Provide the [X, Y] coordinate of the cell's center where the given text is located.  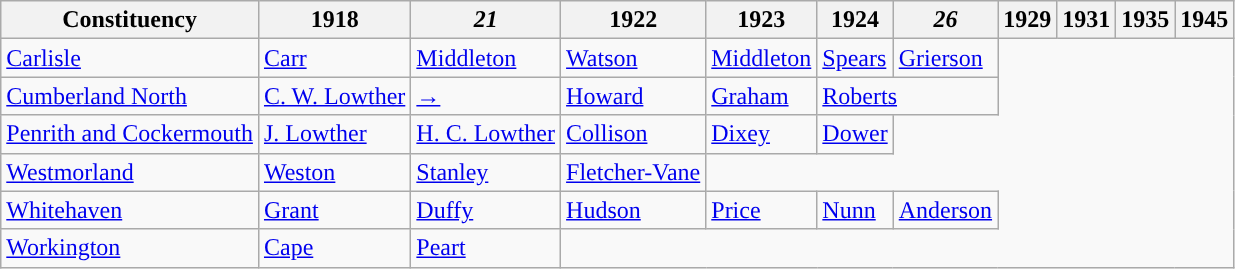
Whitehaven [130, 210]
Fletcher-Vane [634, 172]
Collison [634, 134]
Spears [855, 58]
Roberts [908, 96]
C. W. Lowther [334, 96]
Grant [334, 210]
Cumberland North [130, 96]
Cape [334, 248]
21 [486, 20]
Graham [762, 96]
Westmorland [130, 172]
Weston [334, 172]
Stanley [486, 172]
H. C. Lowther [486, 134]
1929 [1028, 20]
Carlisle [130, 58]
Dixey [762, 134]
Grierson [945, 58]
1918 [334, 20]
Hudson [634, 210]
Anderson [945, 210]
→ [486, 96]
Constituency [130, 20]
1922 [634, 20]
Nunn [855, 210]
Duffy [486, 210]
1923 [762, 20]
Peart [486, 248]
Price [762, 210]
Watson [634, 58]
26 [945, 20]
1924 [855, 20]
Carr [334, 58]
Workington [130, 248]
J. Lowther [334, 134]
1931 [1086, 20]
Howard [634, 96]
Penrith and Cockermouth [130, 134]
Dower [855, 134]
1945 [1204, 20]
1935 [1146, 20]
